Identify which cell holds the provided text, then report its (x, y) central coordinate. 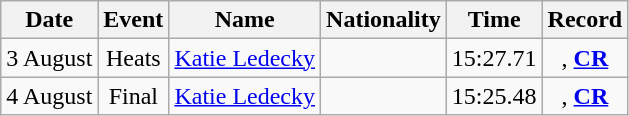
Name (245, 20)
3 August (50, 58)
Event (134, 20)
Record (585, 20)
4 August (50, 96)
15:25.48 (494, 96)
Final (134, 96)
Time (494, 20)
Nationality (384, 20)
15:27.71 (494, 58)
Heats (134, 58)
Date (50, 20)
